Return (X, Y) of the center of cell containing provided text 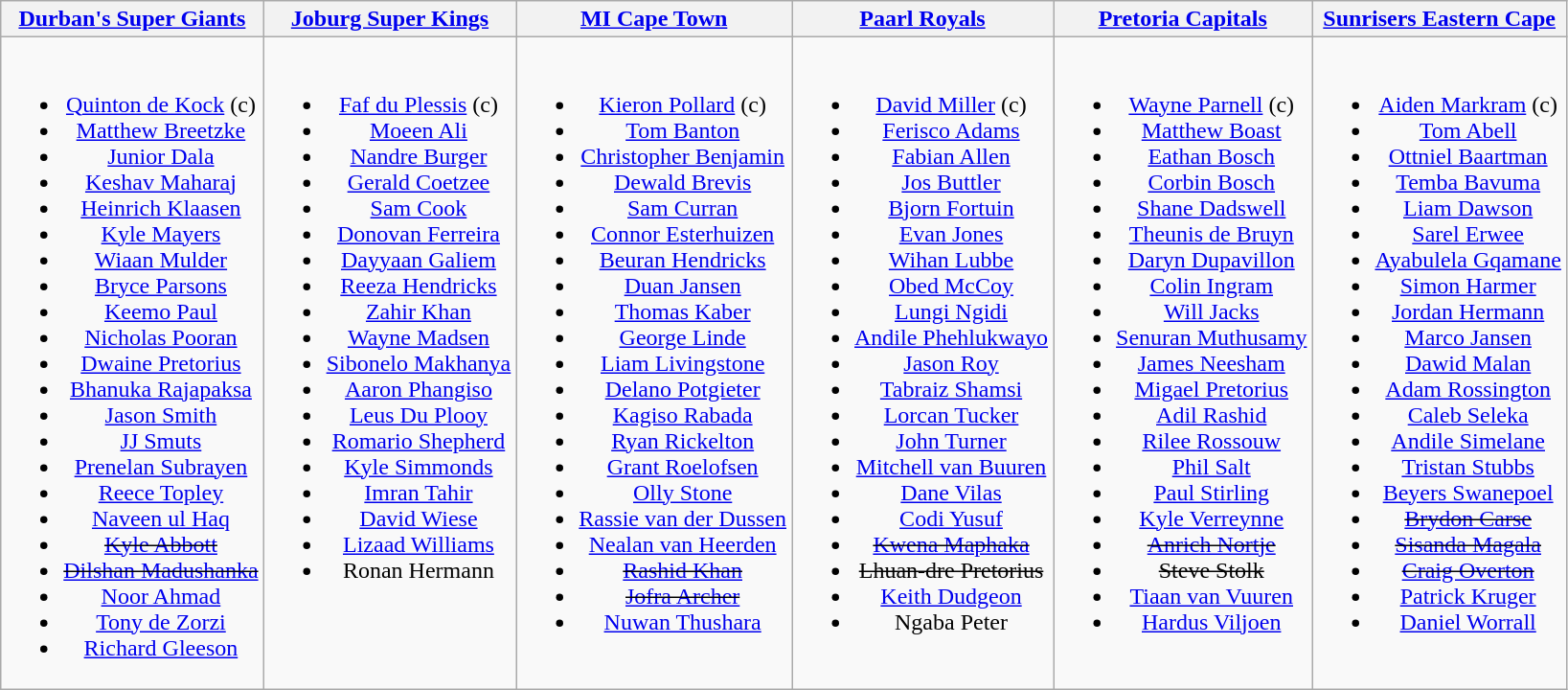
MI Cape Town (654, 19)
Pretoria Capitals (1183, 19)
Sunrisers Eastern Cape (1439, 19)
Durban's Super Giants (132, 19)
Joburg Super Kings (390, 19)
Paarl Royals (921, 19)
